Identify which cell holds the provided text, then report its [x, y] central coordinate. 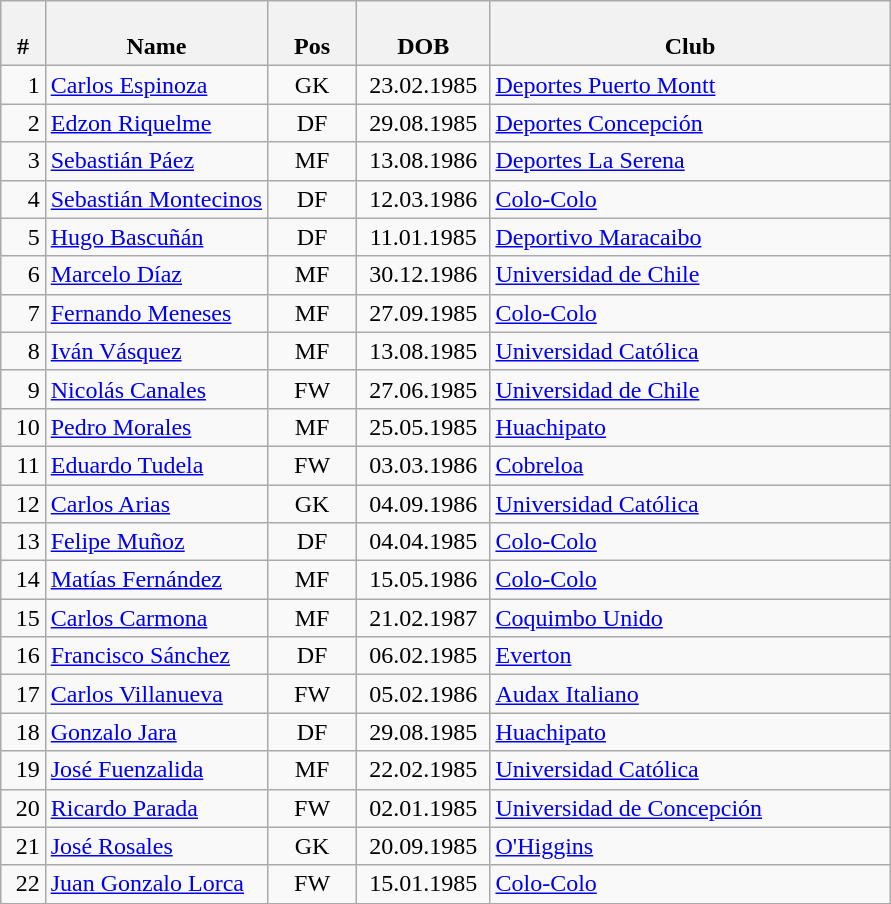
José Rosales [156, 846]
Felipe Muñoz [156, 542]
8 [23, 351]
25.05.1985 [424, 427]
1 [23, 85]
10 [23, 427]
Carlos Carmona [156, 618]
15.01.1985 [424, 884]
18 [23, 732]
Pedro Morales [156, 427]
17 [23, 694]
José Fuenzalida [156, 770]
11 [23, 465]
7 [23, 313]
Sebastián Montecinos [156, 199]
Hugo Bascuñán [156, 237]
30.12.1986 [424, 275]
Audax Italiano [690, 694]
3 [23, 161]
Carlos Espinoza [156, 85]
Marcelo Díaz [156, 275]
13.08.1986 [424, 161]
16 [23, 656]
27.06.1985 [424, 389]
6 [23, 275]
Club [690, 34]
05.02.1986 [424, 694]
23.02.1985 [424, 85]
06.02.1985 [424, 656]
14 [23, 580]
Deportes Concepción [690, 123]
15 [23, 618]
11.01.1985 [424, 237]
21 [23, 846]
DOB [424, 34]
Matías Fernández [156, 580]
Universidad de Concepción [690, 808]
Juan Gonzalo Lorca [156, 884]
Ricardo Parada [156, 808]
4 [23, 199]
22 [23, 884]
Iván Vásquez [156, 351]
Deportes Puerto Montt [690, 85]
Cobreloa [690, 465]
12 [23, 503]
Everton [690, 656]
03.03.1986 [424, 465]
Sebastián Páez [156, 161]
13 [23, 542]
04.09.1986 [424, 503]
21.02.1987 [424, 618]
19 [23, 770]
13.08.1985 [424, 351]
04.04.1985 [424, 542]
Fernando Meneses [156, 313]
9 [23, 389]
O'Higgins [690, 846]
Coquimbo Unido [690, 618]
# [23, 34]
Carlos Arias [156, 503]
Edzon Riquelme [156, 123]
22.02.1985 [424, 770]
27.09.1985 [424, 313]
20.09.1985 [424, 846]
Deportivo Maracaibo [690, 237]
20 [23, 808]
5 [23, 237]
Nicolás Canales [156, 389]
Francisco Sánchez [156, 656]
Gonzalo Jara [156, 732]
2 [23, 123]
Name [156, 34]
Eduardo Tudela [156, 465]
Deportes La Serena [690, 161]
Pos [312, 34]
Carlos Villanueva [156, 694]
02.01.1985 [424, 808]
15.05.1986 [424, 580]
12.03.1986 [424, 199]
